Identify which cell holds the provided text, then report its (X, Y) central coordinate. 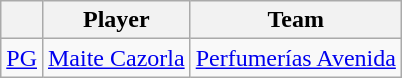
Perfumerías Avenida (296, 58)
PG (22, 58)
Player (116, 20)
Maite Cazorla (116, 58)
Team (296, 20)
